For the text-containing cell, return its midpoint in [X, Y] coordinate format. 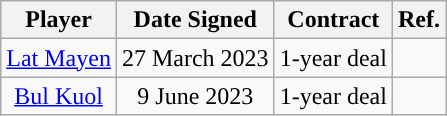
27 March 2023 [195, 58]
Lat Mayen [59, 58]
9 June 2023 [195, 96]
Player [59, 20]
Ref. [418, 20]
Date Signed [195, 20]
Contract [333, 20]
Bul Kuol [59, 96]
